Capture the cell that displays the provided text and extract its (X, Y) central coordinate. 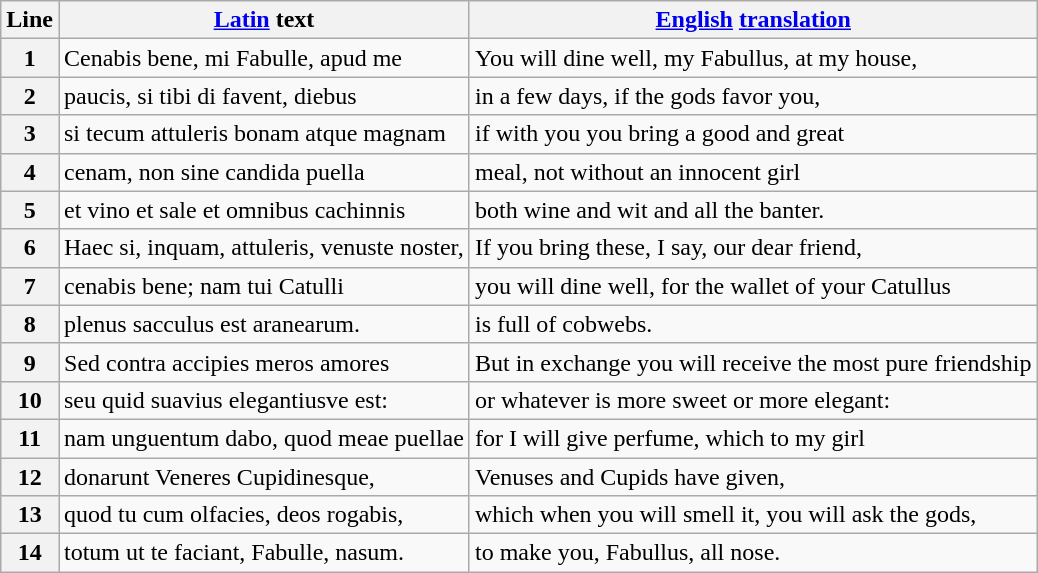
But in exchange you will receive the most pure friendship (753, 362)
10 (30, 400)
8 (30, 324)
Latin text (264, 20)
Sed contra accipies meros amores (264, 362)
Haec si, inquam, attuleris, venuste noster, (264, 248)
3 (30, 134)
you will dine well, for the wallet of your Catullus (753, 286)
You will dine well, my Fabullus, at my house, (753, 58)
cenam, non sine candida puella (264, 172)
both wine and wit and all the banter. (753, 210)
or whatever is more sweet or more elegant: (753, 400)
If you bring these, I say, our dear friend, (753, 248)
12 (30, 477)
6 (30, 248)
Line (30, 20)
2 (30, 96)
paucis, si tibi di favent, diebus (264, 96)
9 (30, 362)
is full of cobwebs. (753, 324)
1 (30, 58)
plenus sacculus est aranearum. (264, 324)
cenabis bene; nam tui Catulli (264, 286)
14 (30, 553)
Venuses and Cupids have given, (753, 477)
meal, not without an innocent girl (753, 172)
English translation (753, 20)
if with you you bring a good and great (753, 134)
5 (30, 210)
seu quid suavius elegantiusve est: (264, 400)
totum ut te faciant, Fabulle, nasum. (264, 553)
nam unguentum dabo, quod meae puellae (264, 438)
donarunt Veneres Cupidinesque, (264, 477)
to make you, Fabullus, all nose. (753, 553)
Cenabis bene, mi Fabulle, apud me (264, 58)
si tecum attuleris bonam atque magnam (264, 134)
13 (30, 515)
et vino et sale et omnibus cachinnis (264, 210)
which when you will smell it, you will ask the gods, (753, 515)
7 (30, 286)
4 (30, 172)
for I will give perfume, which to my girl (753, 438)
in a few days, if the gods favor you, (753, 96)
quod tu cum olfacies, deos rogabis, (264, 515)
11 (30, 438)
